For the text-containing cell, return its midpoint in (X, Y) coordinate format. 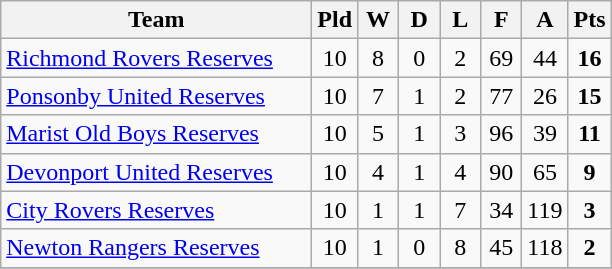
9 (590, 172)
Richmond Rovers Reserves (156, 58)
45 (502, 248)
96 (502, 134)
A (545, 20)
26 (545, 96)
65 (545, 172)
Marist Old Boys Reserves (156, 134)
69 (502, 58)
44 (545, 58)
118 (545, 248)
W (378, 20)
77 (502, 96)
5 (378, 134)
11 (590, 134)
Pld (335, 20)
34 (502, 210)
Pts (590, 20)
F (502, 20)
39 (545, 134)
16 (590, 58)
Team (156, 20)
Newton Rangers Reserves (156, 248)
City Rovers Reserves (156, 210)
90 (502, 172)
Devonport United Reserves (156, 172)
Ponsonby United Reserves (156, 96)
L (460, 20)
D (420, 20)
119 (545, 210)
15 (590, 96)
